Find where the given text appears and provide that cell's center as [X, Y] coordinate. 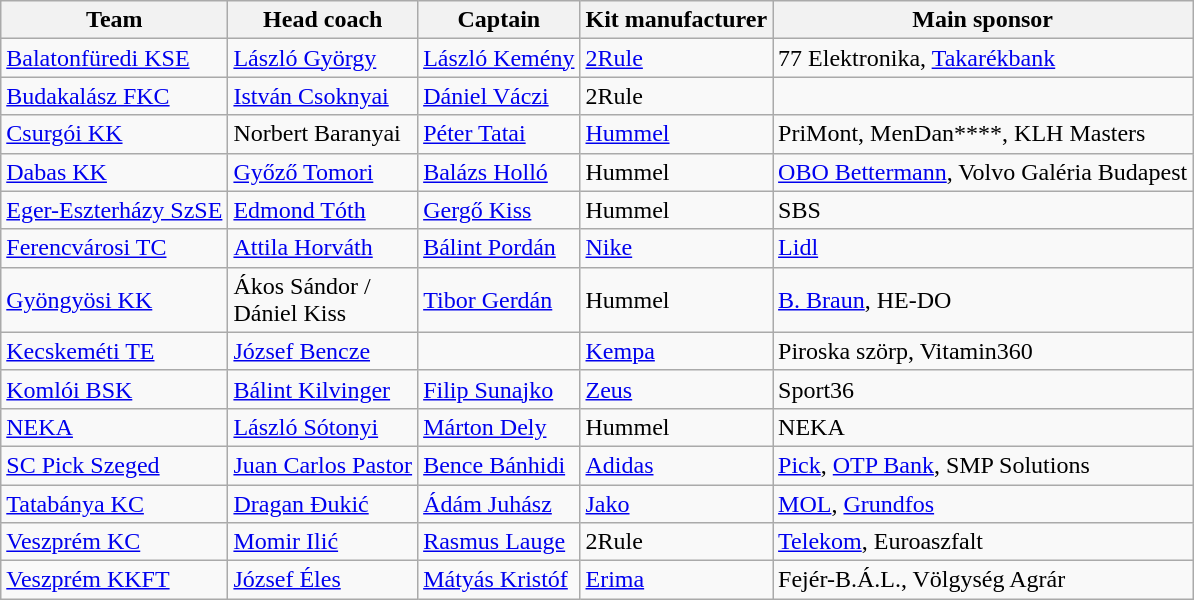
Márton Dely [499, 427]
Péter Tatai [499, 134]
B. Braun, HE-DO [983, 300]
Ákos Sándor / Dániel Kiss [323, 300]
Dabas KK [114, 172]
Sport36 [983, 389]
Captain [499, 20]
Komlói BSK [114, 389]
Norbert Baranyai [323, 134]
Dragan Đukić [323, 503]
Zeus [676, 389]
Mátyás Kristóf [499, 580]
Adidas [676, 465]
Piroska szörp, Vitamin360 [983, 351]
Lidl [983, 248]
Csurgói KK [114, 134]
Head coach [323, 20]
Dániel Váczi [499, 96]
Jako [676, 503]
Eger-Eszterházy SzSE [114, 210]
OBO Bettermann, Volvo Galéria Budapest [983, 172]
Tibor Gerdán [499, 300]
Veszprém KC [114, 542]
SC Pick Szeged [114, 465]
István Csoknyai [323, 96]
József Éles [323, 580]
Győző Tomori [323, 172]
77 Elektronika, Takarékbank [983, 58]
MOL, Grundfos [983, 503]
Pick, OTP Bank, SMP Solutions [983, 465]
Filip Sunajko [499, 389]
Erima [676, 580]
Nike [676, 248]
Gergő Kiss [499, 210]
Bence Bánhidi [499, 465]
Ferencvárosi TC [114, 248]
SBS [983, 210]
Edmond Tóth [323, 210]
Balatonfüredi KSE [114, 58]
Tatabánya KC [114, 503]
Kempa [676, 351]
Momir Ilić [323, 542]
Gyöngyösi KK [114, 300]
PriMont, MenDan****, KLH Masters [983, 134]
Telekom, Euroaszfalt [983, 542]
Fejér-B.Á.L., Völgység Agrár [983, 580]
József Bencze [323, 351]
Kecskeméti TE [114, 351]
Rasmus Lauge [499, 542]
Kit manufacturer [676, 20]
László György [323, 58]
László Kemény [499, 58]
Balázs Holló [499, 172]
Juan Carlos Pastor [323, 465]
László Sótonyi [323, 427]
Team [114, 20]
Budakalász FKC [114, 96]
Bálint Kilvinger [323, 389]
Attila Horváth [323, 248]
Bálint Pordán [499, 248]
Main sponsor [983, 20]
Veszprém KKFT [114, 580]
Ádám Juhász [499, 503]
